Identify which cell holds the provided text, then report its (x, y) central coordinate. 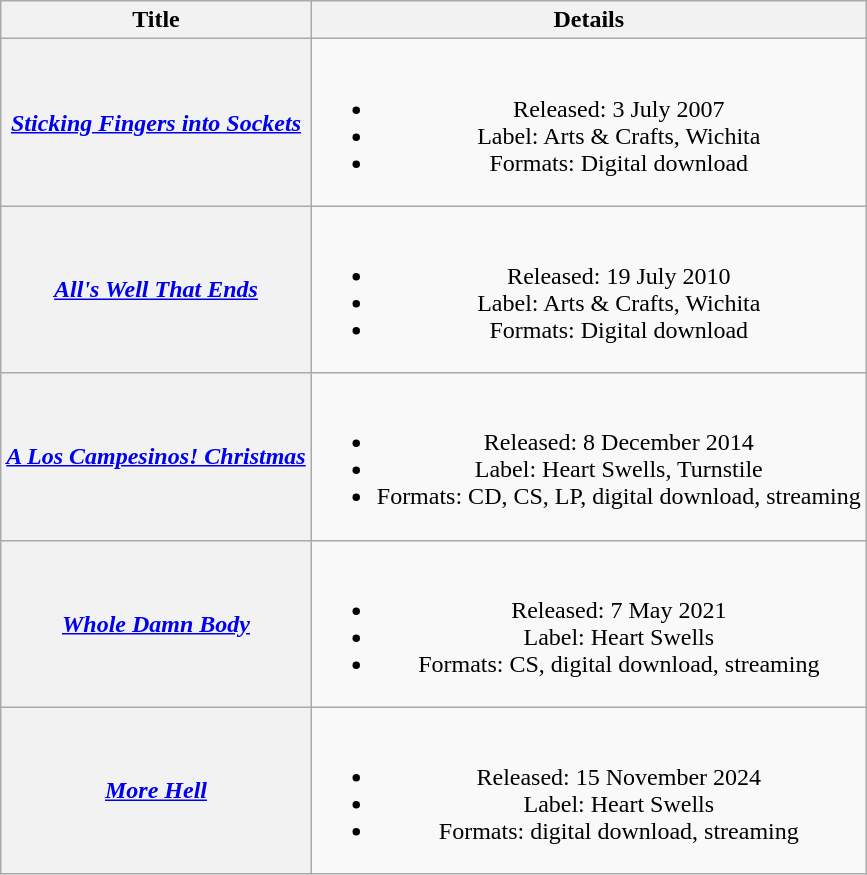
Released: 19 July 2010Label: Arts & Crafts, WichitaFormats: Digital download (588, 290)
Title (156, 20)
Released: 8 December 2014Label: Heart Swells, TurnstileFormats: CD, CS, LP, digital download, streaming (588, 456)
Sticking Fingers into Sockets (156, 122)
Released: 15 November 2024Label: Heart SwellsFormats: digital download, streaming (588, 790)
Details (588, 20)
Released: 7 May 2021Label: Heart SwellsFormats: CS, digital download, streaming (588, 624)
All's Well That Ends (156, 290)
A Los Campesinos! Christmas (156, 456)
More Hell (156, 790)
Whole Damn Body (156, 624)
Released: 3 July 2007Label: Arts & Crafts, WichitaFormats: Digital download (588, 122)
